For the text-containing cell, return its midpoint in [X, Y] coordinate format. 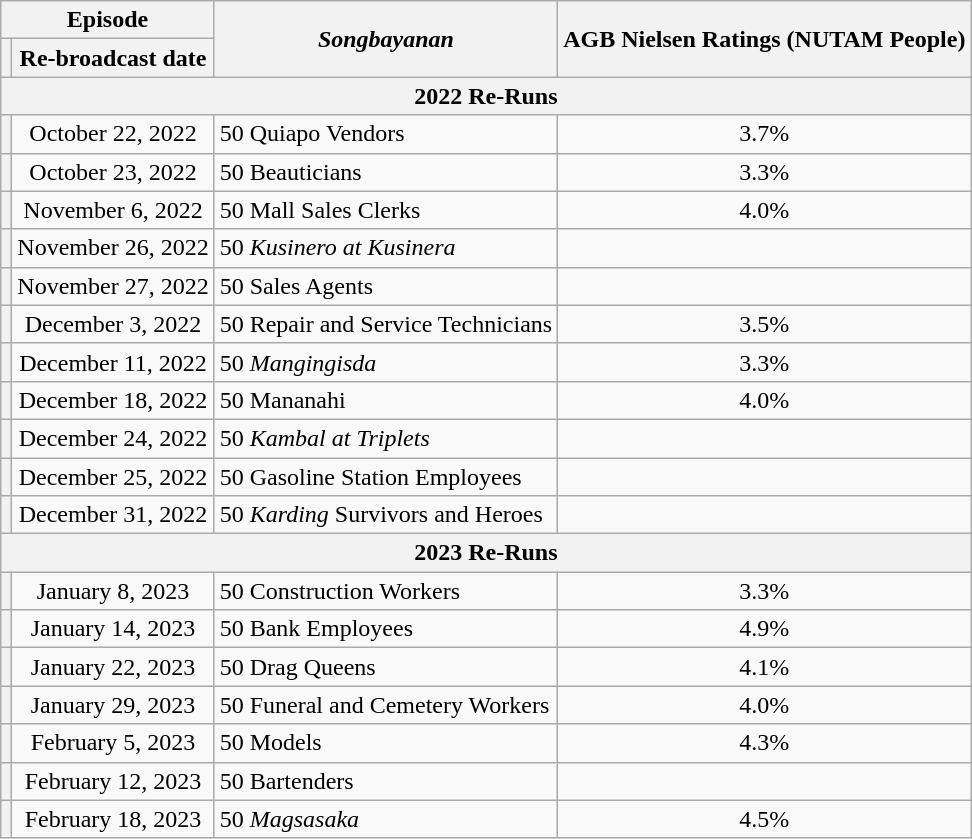
December 18, 2022 [113, 400]
50 Sales Agents [386, 286]
October 23, 2022 [113, 172]
50 Mangingisda [386, 362]
4.9% [764, 629]
January 8, 2023 [113, 591]
December 25, 2022 [113, 477]
November 27, 2022 [113, 286]
50 Bartenders [386, 781]
December 24, 2022 [113, 438]
January 29, 2023 [113, 705]
50 Drag Queens [386, 667]
3.5% [764, 324]
4.3% [764, 743]
50 Kambal at Triplets [386, 438]
November 26, 2022 [113, 248]
4.5% [764, 819]
50 Funeral and Cemetery Workers [386, 705]
3.7% [764, 134]
December 3, 2022 [113, 324]
January 14, 2023 [113, 629]
50 Models [386, 743]
2022 Re-Runs [486, 96]
50 Mall Sales Clerks [386, 210]
2023 Re-Runs [486, 553]
50 Construction Workers [386, 591]
Re-broadcast date [113, 58]
Episode [108, 20]
50 Mananahi [386, 400]
February 18, 2023 [113, 819]
50 Beauticians [386, 172]
February 5, 2023 [113, 743]
December 11, 2022 [113, 362]
50 Quiapo Vendors [386, 134]
October 22, 2022 [113, 134]
50 Repair and Service Technicians [386, 324]
November 6, 2022 [113, 210]
50 Karding Survivors and Heroes [386, 515]
50 Gasoline Station Employees [386, 477]
February 12, 2023 [113, 781]
4.1% [764, 667]
50 Kusinero at Kusinera [386, 248]
AGB Nielsen Ratings (NUTAM People) [764, 39]
Songbayanan [386, 39]
January 22, 2023 [113, 667]
December 31, 2022 [113, 515]
50 Magsasaka [386, 819]
50 Bank Employees [386, 629]
